Scan for the cell matching the given text and deliver its (x, y) coordinate at center. 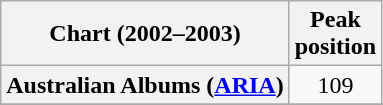
Peakposition (335, 34)
109 (335, 85)
Australian Albums (ARIA) (145, 85)
Chart (2002–2003) (145, 34)
